Extract the (X, Y) coordinate from the center of the cell holding the provided text.  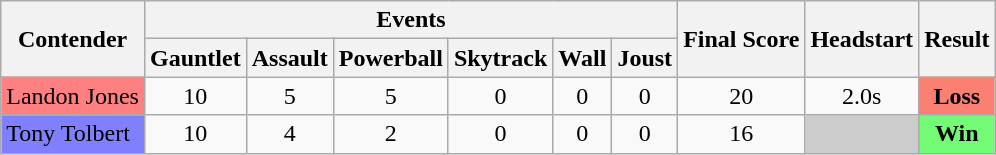
2.0s (862, 96)
Final Score (742, 39)
Loss (957, 96)
Contender (73, 39)
Gauntlet (195, 58)
Skytrack (500, 58)
2 (390, 134)
20 (742, 96)
Wall (582, 58)
Joust (645, 58)
Headstart (862, 39)
Win (957, 134)
4 (290, 134)
Tony Tolbert (73, 134)
Powerball (390, 58)
Landon Jones (73, 96)
16 (742, 134)
Result (957, 39)
Assault (290, 58)
Events (410, 20)
